Extract the (x, y) coordinate from the center of the cell holding the provided text.  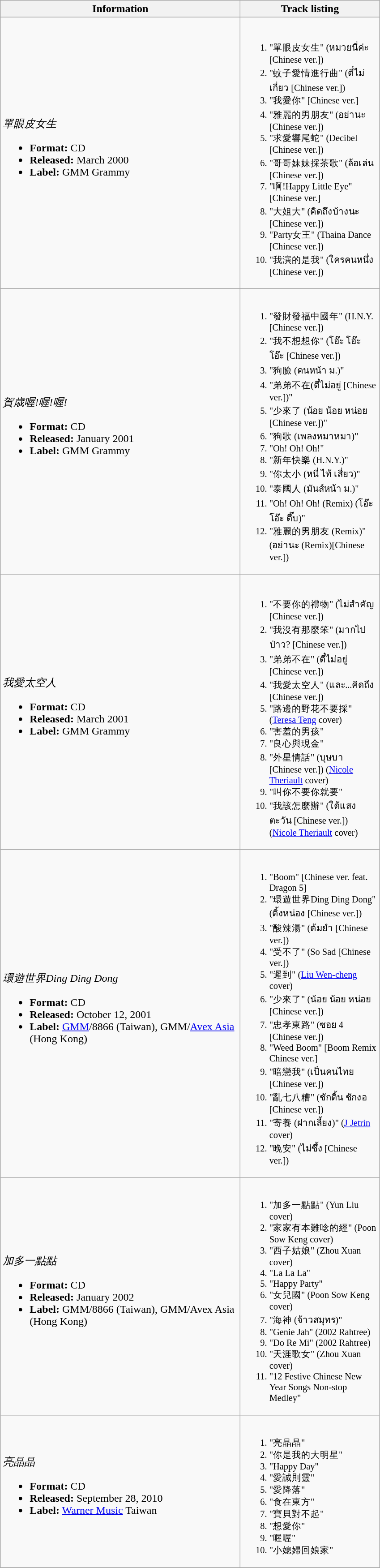
亮晶晶Format: CDReleased: September 28, 2010Label: Warner Music Taiwan (120, 1491)
Track listing (310, 9)
單眼皮女生Format: CDReleased: March 2000Label: GMM Grammy (120, 153)
Information (120, 9)
環遊世界Ding Ding DongFormat: CDReleased: October 12, 2001Label: GMM/8866 (Taiwan), GMM/Avex Asia (Hong Kong) (120, 1013)
加多一點點Format: CDReleased: January 2002Label: GMM/8866 (Taiwan), GMM/Avex Asia (Hong Kong) (120, 1296)
我愛太空人Format: CDReleased: March 2001Label: GMM Grammy (120, 712)
"亮晶晶""你是我的大明星""Happy Day""愛誠則靈""愛降落""食在東方""寶貝對不起""想愛你""喔喔""小媳婦回娘家" (310, 1491)
賀歳喔!喔!喔!Format: CDReleased: January 2001Label: GMM Grammy (120, 431)
